Identify which cell holds the provided text, then report its [x, y] central coordinate. 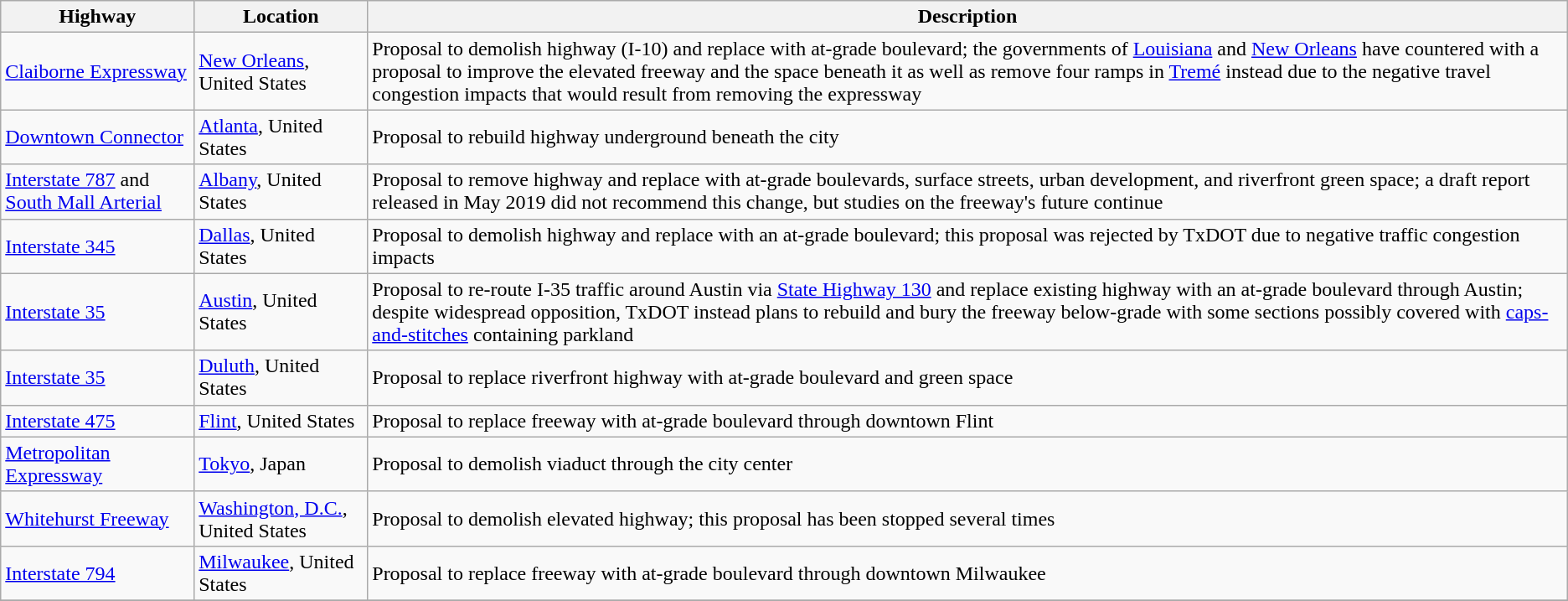
Description [967, 17]
Interstate 787 and South Mall Arterial [97, 191]
Tokyo, Japan [281, 464]
Proposal to replace freeway with at-grade boulevard through downtown Flint [967, 421]
New Orleans, United States [281, 71]
Flint, United States [281, 421]
Proposal to rebuild highway underground beneath the city [967, 137]
Proposal to demolish highway and replace with an at-grade boulevard; this proposal was rejected by TxDOT due to negative traffic congestion impacts [967, 246]
Proposal to replace riverfront highway with at-grade boulevard and green space [967, 377]
Milwaukee, United States [281, 573]
Duluth, United States [281, 377]
Atlanta, United States [281, 137]
Austin, United States [281, 312]
Washington, D.C., United States [281, 518]
Proposal to demolish elevated highway; this proposal has been stopped several times [967, 518]
Claiborne Expressway [97, 71]
Metropolitan Expressway [97, 464]
Proposal to replace freeway with at-grade boulevard through downtown Milwaukee [967, 573]
Dallas, United States [281, 246]
Interstate 794 [97, 573]
Highway [97, 17]
Whitehurst Freeway [97, 518]
Interstate 475 [97, 421]
Interstate 345 [97, 246]
Albany, United States [281, 191]
Downtown Connector [97, 137]
Location [281, 17]
Proposal to demolish viaduct through the city center [967, 464]
